Scan for the cell matching the given text and deliver its (X, Y) coordinate at center. 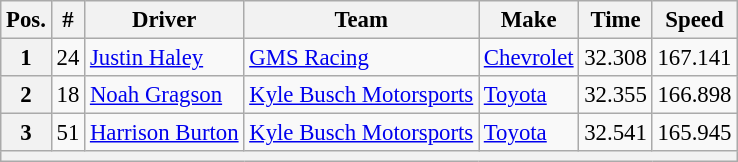
Noah Gragson (164, 95)
Speed (694, 20)
51 (68, 133)
Time (616, 20)
166.898 (694, 95)
167.141 (694, 58)
2 (26, 95)
165.945 (694, 133)
32.355 (616, 95)
Make (528, 20)
Justin Haley (164, 58)
1 (26, 58)
Driver (164, 20)
Harrison Burton (164, 133)
Chevrolet (528, 58)
3 (26, 133)
Pos. (26, 20)
18 (68, 95)
32.541 (616, 133)
GMS Racing (362, 58)
32.308 (616, 58)
# (68, 20)
24 (68, 58)
Team (362, 20)
